Detect which cell encompasses the target text, then output its [x, y] center coordinate. 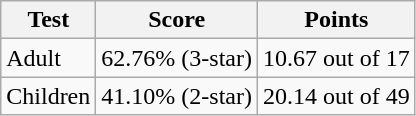
Score [177, 20]
Children [48, 96]
10.67 out of 17 [337, 58]
62.76% (3-star) [177, 58]
Test [48, 20]
20.14 out of 49 [337, 96]
41.10% (2-star) [177, 96]
Adult [48, 58]
Points [337, 20]
